Locate the cell with the specified text and output its (x, y) center coordinate. 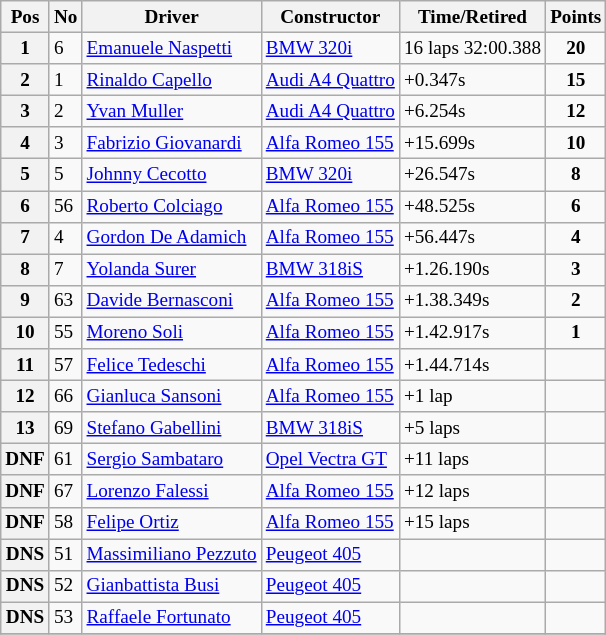
Driver (172, 17)
Massimiliano Pezzuto (172, 554)
+11 laps (472, 460)
+15 laps (472, 523)
58 (66, 523)
16 laps 32:00.388 (472, 48)
63 (66, 301)
Gianbattista Busi (172, 586)
Raffaele Fortunato (172, 618)
+48.525s (472, 206)
Points (576, 17)
Time/Retired (472, 17)
66 (66, 396)
Rinaldo Capello (172, 80)
Lorenzo Falessi (172, 491)
+26.547s (472, 175)
+1.42.917s (472, 333)
Johnny Cecotto (172, 175)
67 (66, 491)
Fabrizio Giovanardi (172, 143)
9 (26, 301)
61 (66, 460)
+15.699s (472, 143)
11 (26, 365)
56 (66, 206)
13 (26, 428)
Constructor (330, 17)
+0.347s (472, 80)
Yolanda Surer (172, 270)
Opel Vectra GT (330, 460)
Yvan Muller (172, 111)
20 (576, 48)
+1.38.349s (472, 301)
Gianluca Sansoni (172, 396)
+1.26.190s (472, 270)
Emanuele Naspetti (172, 48)
+1.44.714s (472, 365)
Davide Bernasconi (172, 301)
Felice Tedeschi (172, 365)
55 (66, 333)
+56.447s (472, 238)
Pos (26, 17)
+1 lap (472, 396)
57 (66, 365)
53 (66, 618)
15 (576, 80)
No (66, 17)
+6.254s (472, 111)
Sergio Sambataro (172, 460)
+5 laps (472, 428)
Stefano Gabellini (172, 428)
51 (66, 554)
Felipe Ortiz (172, 523)
Gordon De Adamich (172, 238)
Moreno Soli (172, 333)
+12 laps (472, 491)
52 (66, 586)
Roberto Colciago (172, 206)
69 (66, 428)
